Provide the (x, y) coordinate of the cell's center where the given text is located.  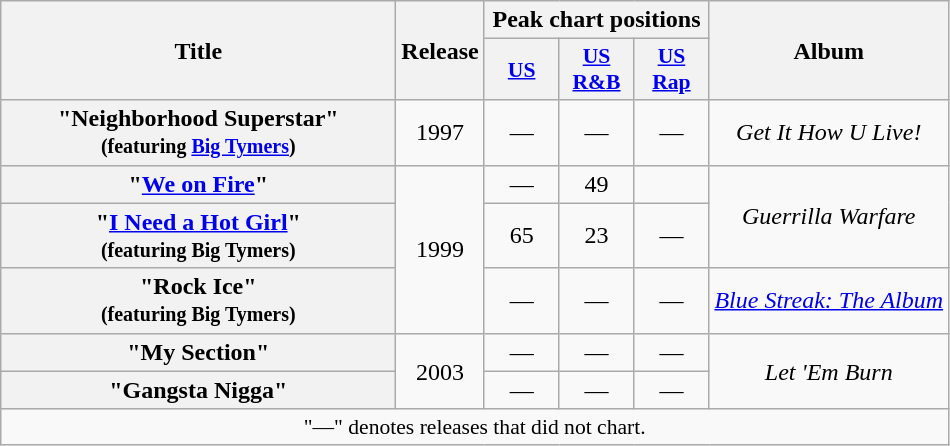
US Rap (672, 70)
23 (596, 236)
Let 'Em Burn (829, 371)
"I Need a Hot Girl"(featuring Big Tymers) (198, 236)
"We on Fire" (198, 184)
49 (596, 184)
Album (829, 50)
"—" denotes releases that did not chart. (475, 427)
"My Section" (198, 352)
Get It How U Live! (829, 132)
"Rock Ice"(featuring Big Tymers) (198, 300)
"Neighborhood Superstar"(featuring Big Tymers) (198, 132)
1999 (440, 249)
US (522, 70)
Release (440, 50)
Blue Streak: The Album (829, 300)
Guerrilla Warfare (829, 216)
Title (198, 50)
"Gangsta Nigga" (198, 390)
2003 (440, 371)
US R&B (596, 70)
1997 (440, 132)
65 (522, 236)
Peak chart positions (596, 20)
